Detect which cell encompasses the target text, then output its (X, Y) center coordinate. 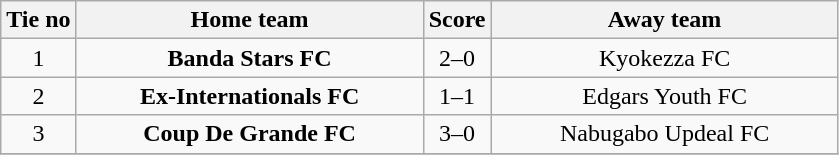
Score (457, 20)
Kyokezza FC (664, 58)
1–1 (457, 96)
2–0 (457, 58)
Home team (250, 20)
Nabugabo Updeal FC (664, 134)
3 (38, 134)
1 (38, 58)
2 (38, 96)
Ex-Internationals FC (250, 96)
Tie no (38, 20)
Away team (664, 20)
3–0 (457, 134)
Coup De Grande FC (250, 134)
Banda Stars FC (250, 58)
Edgars Youth FC (664, 96)
